Return (x, y) of the center of cell containing provided text 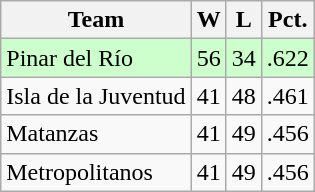
Metropolitanos (96, 172)
Team (96, 20)
W (208, 20)
56 (208, 58)
Isla de la Juventud (96, 96)
48 (244, 96)
Pinar del Río (96, 58)
.461 (288, 96)
Pct. (288, 20)
.622 (288, 58)
Matanzas (96, 134)
34 (244, 58)
L (244, 20)
